Extract the (X, Y) coordinate from the center of the cell holding the provided text.  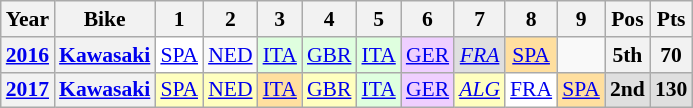
Year (28, 19)
2nd (628, 90)
7 (480, 19)
2 (230, 19)
1 (179, 19)
2016 (28, 55)
Pts (672, 19)
5th (628, 55)
9 (581, 19)
3 (280, 19)
Pos (628, 19)
70 (672, 55)
2017 (28, 90)
8 (531, 19)
4 (330, 19)
6 (428, 19)
5 (378, 19)
ALG (480, 90)
Bike (104, 19)
130 (672, 90)
